Detect which cell encompasses the target text, then output its (X, Y) center coordinate. 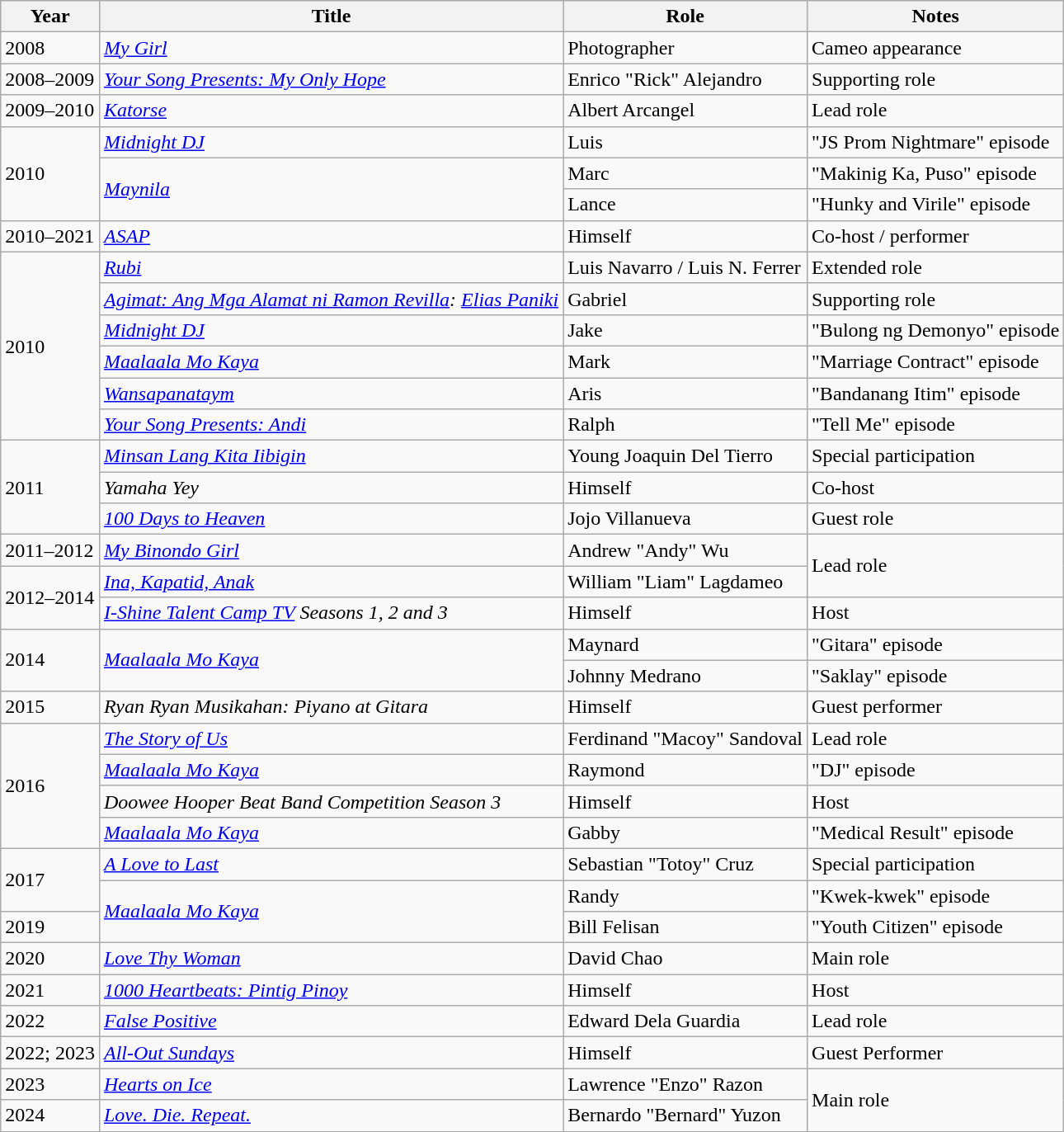
Ferdinand "Macoy" Sandoval (685, 738)
Ryan Ryan Musikahan: Piyano at Gitara (331, 707)
Guest performer (935, 707)
Johnny Medrano (685, 676)
Gabriel (685, 299)
Andrew "Andy" Wu (685, 550)
2015 (50, 707)
2011 (50, 488)
2011–2012 (50, 550)
Randy (685, 895)
Yamaha Yey (331, 488)
Marc (685, 173)
Year (50, 17)
2019 (50, 927)
Aris (685, 394)
2022; 2023 (50, 1053)
Your Song Presents: Andi (331, 425)
"Bandanang Itim" episode (935, 394)
2024 (50, 1115)
Maynard (685, 644)
All-Out Sundays (331, 1053)
Bernardo "Bernard" Yuzon (685, 1115)
Ina, Kapatid, Anak (331, 582)
"Saklay" episode (935, 676)
"JS Prom Nightmare" episode (935, 142)
2021 (50, 990)
Edward Dela Guardia (685, 1021)
2020 (50, 959)
2010–2021 (50, 236)
Cameo appearance (935, 48)
2012–2014 (50, 597)
1000 Heartbeats: Pintig Pinoy (331, 990)
William "Liam" Lagdameo (685, 582)
Jake (685, 330)
Guest Performer (935, 1053)
Love Thy Woman (331, 959)
Your Song Presents: My Only Hope (331, 79)
Minsan Lang Kita Iibigin (331, 456)
"Medical Result" episode (935, 832)
Lawrence "Enzo" Razon (685, 1084)
Katorse (331, 111)
Luis Navarro / Luis N. Ferrer (685, 267)
Co-host / performer (935, 236)
"Bulong ng Demonyo" episode (935, 330)
Love. Die. Repeat. (331, 1115)
Doowee Hooper Beat Band Competition Season 3 (331, 801)
Raymond (685, 770)
2023 (50, 1084)
2008 (50, 48)
My Binondo Girl (331, 550)
Maynila (331, 189)
Albert Arcangel (685, 111)
2017 (50, 880)
I-Shine Talent Camp TV Seasons 1, 2 and 3 (331, 613)
Rubi (331, 267)
A Love to Last (331, 864)
Role (685, 17)
Young Joaquin Del Tierro (685, 456)
"Marriage Contract" episode (935, 361)
Photographer (685, 48)
Enrico "Rick" Alejandro (685, 79)
David Chao (685, 959)
Bill Felisan (685, 927)
Extended role (935, 267)
Agimat: Ang Mga Alamat ni Ramon Revilla: Elias Paniki (331, 299)
Ralph (685, 425)
ASAP (331, 236)
Luis (685, 142)
Notes (935, 17)
Wansapanataym (331, 394)
2014 (50, 660)
"Kwek-kwek" episode (935, 895)
Guest role (935, 519)
The Story of Us (331, 738)
Mark (685, 361)
2016 (50, 785)
Title (331, 17)
"Youth Citizen" episode (935, 927)
Gabby (685, 832)
Co-host (935, 488)
Sebastian "Totoy" Cruz (685, 864)
"Tell Me" episode (935, 425)
2008–2009 (50, 79)
My Girl (331, 48)
Hearts on Ice (331, 1084)
"DJ" episode (935, 770)
"Makinig Ka, Puso" episode (935, 173)
2009–2010 (50, 111)
"Hunky and Virile" episode (935, 205)
2022 (50, 1021)
False Positive (331, 1021)
100 Days to Heaven (331, 519)
"Gitara" episode (935, 644)
Lance (685, 205)
Jojo Villanueva (685, 519)
